Output the (X, Y) coordinate of the center of the cell containing the given text.  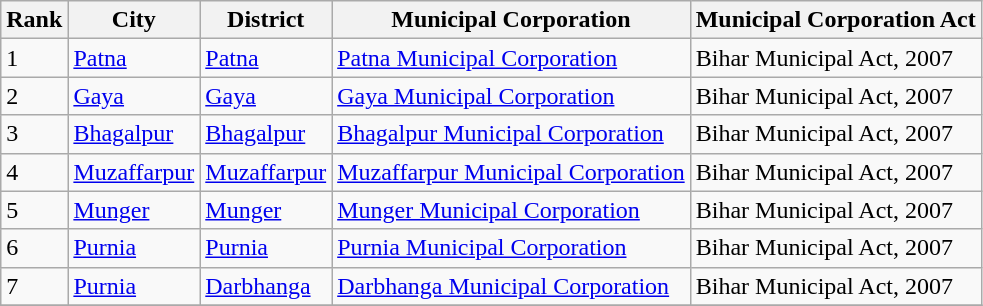
Patna Municipal Corporation (512, 58)
District (266, 20)
Munger Municipal Corporation (512, 210)
7 (34, 286)
Bhagalpur Municipal Corporation (512, 134)
Darbhanga (266, 286)
2 (34, 96)
Municipal Corporation (512, 20)
Muzaffarpur Municipal Corporation (512, 172)
Darbhanga Municipal Corporation (512, 286)
4 (34, 172)
Purnia Municipal Corporation (512, 248)
1 (34, 58)
Gaya Municipal Corporation (512, 96)
5 (34, 210)
6 (34, 248)
3 (34, 134)
Municipal Corporation Act (836, 20)
City (134, 20)
Rank (34, 20)
